From the cell containing the given text, extract its center point as [x, y] coordinate. 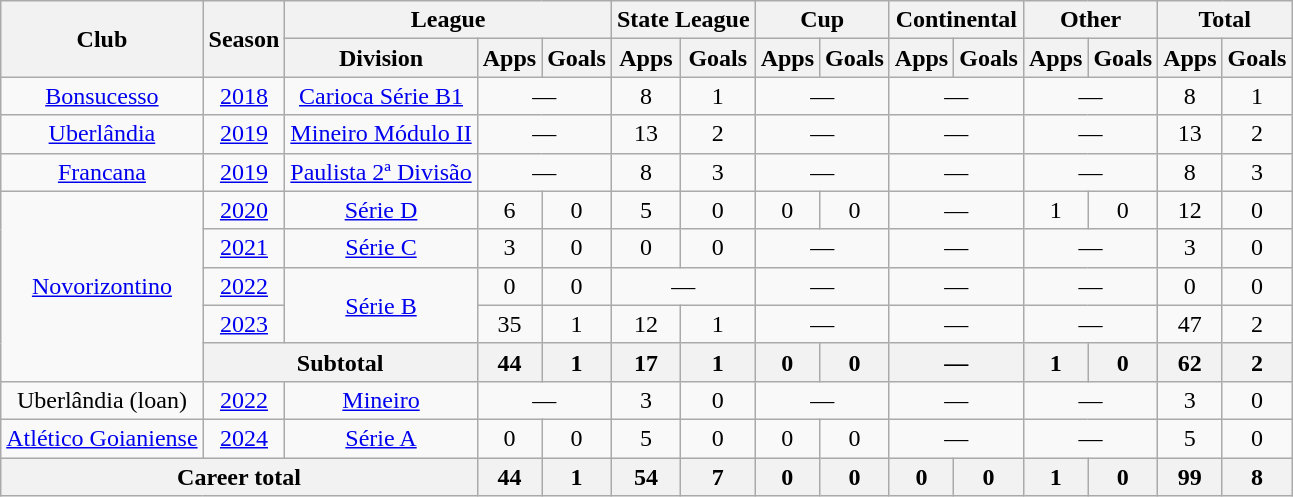
Série C [381, 248]
Bonsucesso [102, 96]
Atlético Goianiense [102, 438]
Paulista 2ª Divisão [381, 172]
Série A [381, 438]
Série D [381, 210]
35 [509, 324]
State League [683, 20]
Division [381, 58]
Continental [956, 20]
Uberlândia [102, 134]
Mineiro [381, 400]
Career total [239, 477]
2021 [244, 248]
6 [509, 210]
7 [718, 477]
2020 [244, 210]
Série B [381, 305]
Novorizontino [102, 286]
Total [1225, 20]
Season [244, 39]
62 [1190, 362]
Other [1090, 20]
Mineiro Módulo II [381, 134]
Cup [822, 20]
Francana [102, 172]
2023 [244, 324]
Carioca Série B1 [381, 96]
54 [646, 477]
Club [102, 39]
47 [1190, 324]
Subtotal [340, 362]
17 [646, 362]
99 [1190, 477]
League [448, 20]
2018 [244, 96]
2024 [244, 438]
Uberlândia (loan) [102, 400]
